Return the [x, y] coordinate for the center point of the cell that contains the specified text.  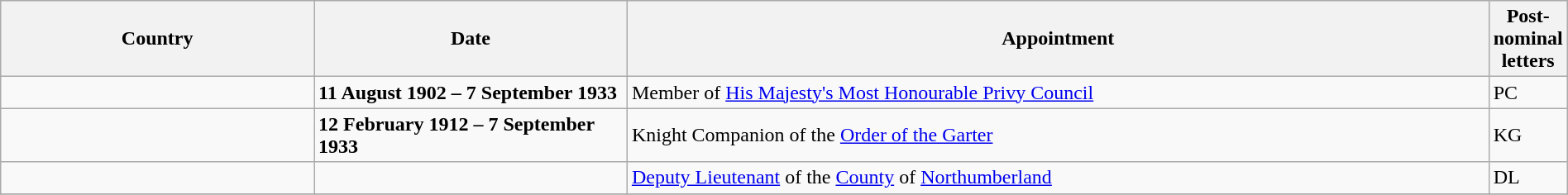
Appointment [1058, 39]
Knight Companion of the Order of the Garter [1058, 136]
Member of His Majesty's Most Honourable Privy Council [1058, 93]
KG [1528, 136]
11 August 1902 – 7 September 1933 [471, 93]
Country [157, 39]
12 February 1912 – 7 September 1933 [471, 136]
Deputy Lieutenant of the County of Northumberland [1058, 178]
PC [1528, 93]
Date [471, 39]
Post-nominal letters [1528, 39]
DL [1528, 178]
